Extract the (X, Y) coordinate from the center of the cell holding the provided text.  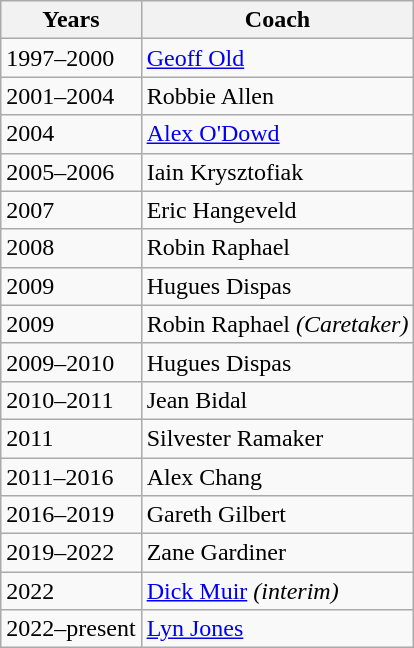
Lyn Jones (278, 629)
Jean Bidal (278, 400)
2016–2019 (71, 515)
2010–2011 (71, 400)
Alex O'Dowd (278, 134)
1997–2000 (71, 58)
2022–present (71, 629)
2001–2004 (71, 96)
Iain Krysztofiak (278, 172)
Years (71, 20)
Coach (278, 20)
Robin Raphael (Caretaker) (278, 324)
Zane Gardiner (278, 553)
Geoff Old (278, 58)
2019–2022 (71, 553)
Dick Muir (interim) (278, 591)
Robin Raphael (278, 248)
2011–2016 (71, 477)
2009–2010 (71, 362)
Silvester Ramaker (278, 438)
2008 (71, 248)
2011 (71, 438)
2022 (71, 591)
Gareth Gilbert (278, 515)
2004 (71, 134)
Alex Chang (278, 477)
Robbie Allen (278, 96)
Eric Hangeveld (278, 210)
2005–2006 (71, 172)
2007 (71, 210)
